For the text-containing cell, return its midpoint in [X, Y] coordinate format. 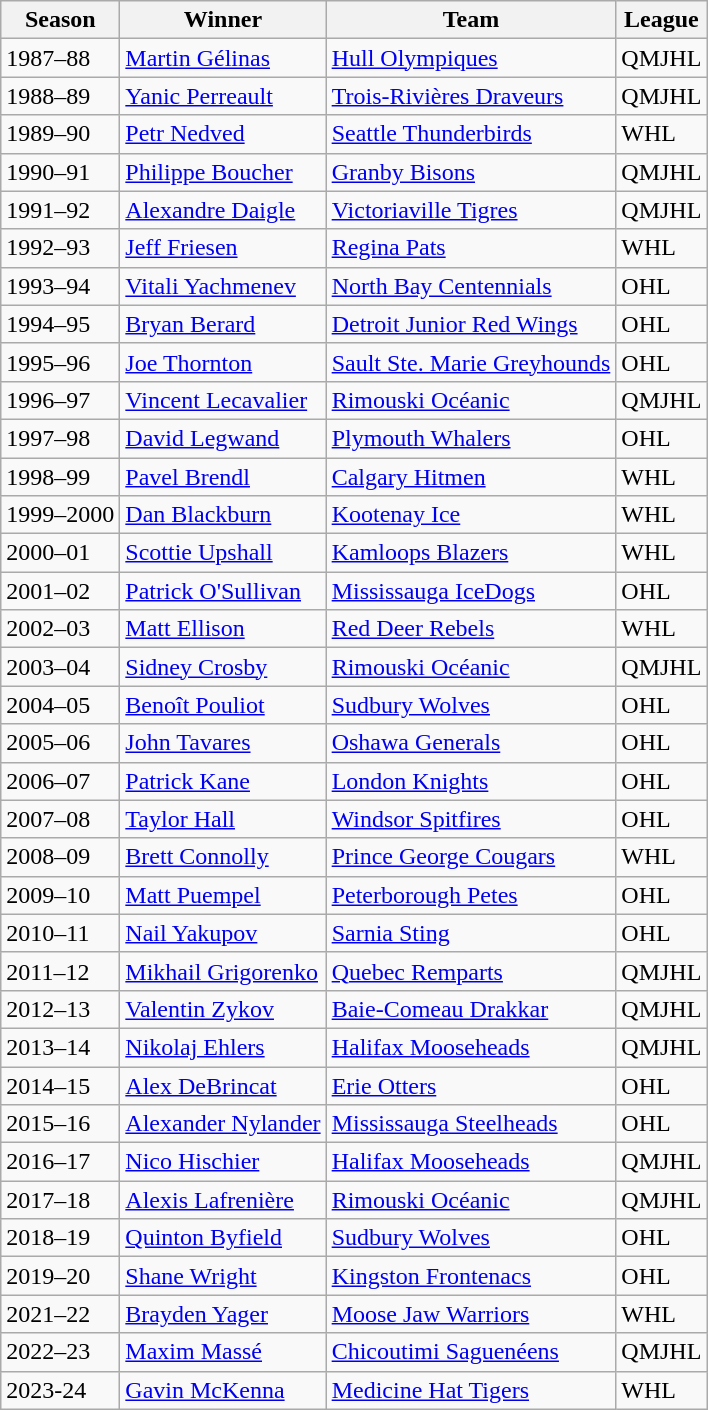
Season [60, 20]
Moose Jaw Warriors [471, 1314]
Nail Yakupov [223, 933]
Nikolaj Ehlers [223, 1047]
Joe Thornton [223, 362]
2008–09 [60, 857]
Seattle Thunderbirds [471, 134]
1988–89 [60, 96]
Alexander Nylander [223, 1124]
2009–10 [60, 895]
Taylor Hall [223, 819]
Trois-Rivières Draveurs [471, 96]
Prince George Cougars [471, 857]
Quebec Remparts [471, 971]
2012–13 [60, 1009]
Brayden Yager [223, 1314]
1994–95 [60, 324]
David Legwand [223, 438]
Regina Pats [471, 248]
1993–94 [60, 286]
Scottie Upshall [223, 553]
Bryan Berard [223, 324]
Team [471, 20]
2013–14 [60, 1047]
League [662, 20]
Mississauga IceDogs [471, 591]
2015–16 [60, 1124]
1999–2000 [60, 515]
Sidney Crosby [223, 667]
2021–22 [60, 1314]
Medicine Hat Tigers [471, 1390]
Yanic Perreault [223, 96]
Vincent Lecavalier [223, 400]
2019–20 [60, 1276]
Nico Hischier [223, 1162]
2016–17 [60, 1162]
Hull Olympiques [471, 58]
Mississauga Steelheads [471, 1124]
Benoît Pouliot [223, 705]
Dan Blackburn [223, 515]
Sarnia Sting [471, 933]
Maxim Massé [223, 1352]
Plymouth Whalers [471, 438]
Petr Nedved [223, 134]
2003–04 [60, 667]
2018–19 [60, 1238]
Patrick Kane [223, 781]
1998–99 [60, 477]
Shane Wright [223, 1276]
Red Deer Rebels [471, 629]
2010–11 [60, 933]
Philippe Boucher [223, 172]
2005–06 [60, 743]
2017–18 [60, 1200]
1995–96 [60, 362]
Quinton Byfield [223, 1238]
2014–15 [60, 1085]
Kingston Frontenacs [471, 1276]
Vitali Yachmenev [223, 286]
Calgary Hitmen [471, 477]
Detroit Junior Red Wings [471, 324]
Erie Otters [471, 1085]
Windsor Spitfires [471, 819]
1991–92 [60, 210]
2004–05 [60, 705]
2002–03 [60, 629]
2006–07 [60, 781]
2011–12 [60, 971]
Victoriaville Tigres [471, 210]
North Bay Centennials [471, 286]
1989–90 [60, 134]
Jeff Friesen [223, 248]
Matt Ellison [223, 629]
Pavel Brendl [223, 477]
1992–93 [60, 248]
2001–02 [60, 591]
1996–97 [60, 400]
Oshawa Generals [471, 743]
Baie-Comeau Drakkar [471, 1009]
Winner [223, 20]
Mikhail Grigorenko [223, 971]
Gavin McKenna [223, 1390]
Granby Bisons [471, 172]
Alexandre Daigle [223, 210]
1990–91 [60, 172]
Alexis Lafrenière [223, 1200]
2000–01 [60, 553]
2023-24 [60, 1390]
Valentin Zykov [223, 1009]
Matt Puempel [223, 895]
1987–88 [60, 58]
Sault Ste. Marie Greyhounds [471, 362]
Patrick O'Sullivan [223, 591]
Chicoutimi Saguenéens [471, 1352]
Alex DeBrincat [223, 1085]
1997–98 [60, 438]
London Knights [471, 781]
Kamloops Blazers [471, 553]
2022–23 [60, 1352]
Martin Gélinas [223, 58]
Peterborough Petes [471, 895]
Brett Connolly [223, 857]
Kootenay Ice [471, 515]
John Tavares [223, 743]
2007–08 [60, 819]
